Capture the cell that displays the provided text and extract its [x, y] central coordinate. 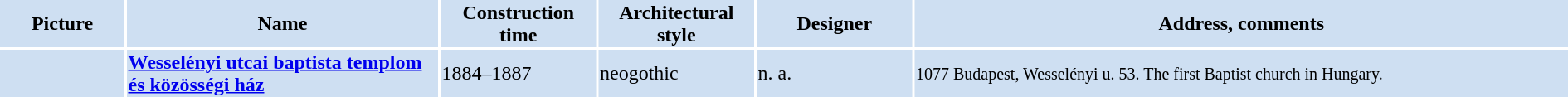
Designer [835, 23]
Construction time [519, 23]
1077 Budapest, Wesselényi u. 53. The first Baptist church in Hungary. [1241, 73]
n. a. [835, 73]
neogothic [677, 73]
Wesselényi utcai baptista templom és közösségi ház [282, 73]
Architectural style [677, 23]
Name [282, 23]
Picture [62, 23]
Address, comments [1241, 23]
1884–1887 [519, 73]
